Pinpoint the cell where the given text exists, returning its (X, Y) midpoint coordinate. 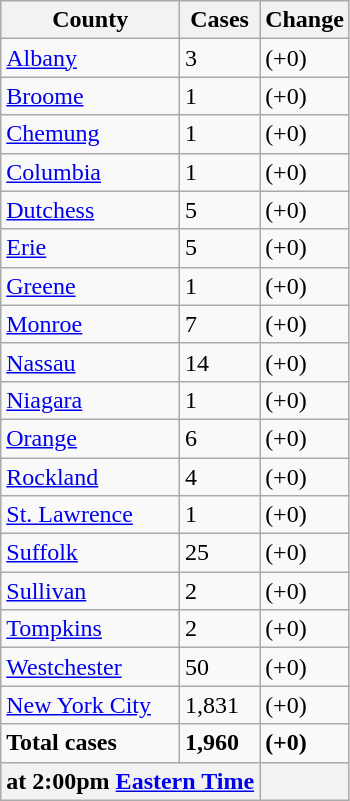
Dutchess (90, 210)
1,960 (220, 743)
Broome (90, 96)
25 (220, 553)
Erie (90, 248)
at 2:00pm Eastern Time (130, 781)
6 (220, 438)
14 (220, 362)
Change (305, 20)
Suffolk (90, 553)
Cases (220, 20)
New York City (90, 705)
Albany (90, 58)
Greene (90, 286)
1,831 (220, 705)
Niagara (90, 400)
Rockland (90, 477)
County (90, 20)
Sullivan (90, 591)
Orange (90, 438)
Chemung (90, 134)
St. Lawrence (90, 515)
Tompkins (90, 629)
Monroe (90, 324)
7 (220, 324)
4 (220, 477)
50 (220, 667)
3 (220, 58)
Nassau (90, 362)
Westchester (90, 667)
Total cases (90, 743)
Columbia (90, 172)
